Determine the [x, y] coordinate at the center of the cell enclosing the given text.  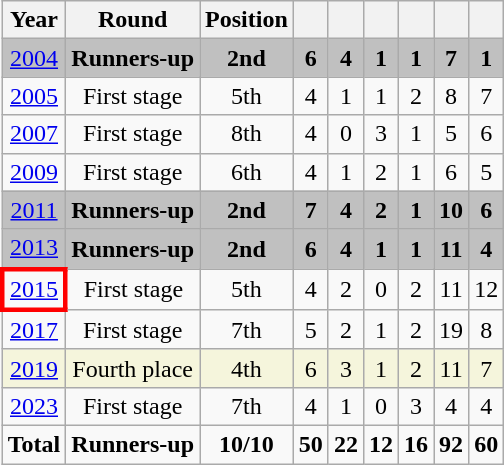
19 [452, 330]
50 [310, 444]
6th [247, 172]
10/10 [247, 444]
2011 [34, 210]
2017 [34, 330]
2004 [34, 58]
16 [416, 444]
10 [452, 210]
8th [247, 134]
2023 [34, 406]
2009 [34, 172]
2015 [34, 290]
92 [452, 444]
Position [247, 20]
2007 [34, 134]
Round [133, 20]
2013 [34, 249]
Total [34, 444]
Fourth place [133, 368]
4th [247, 368]
Year [34, 20]
2005 [34, 96]
2019 [34, 368]
60 [486, 444]
22 [346, 444]
